Determine the (x, y) coordinate at the center of the cell enclosing the given text.  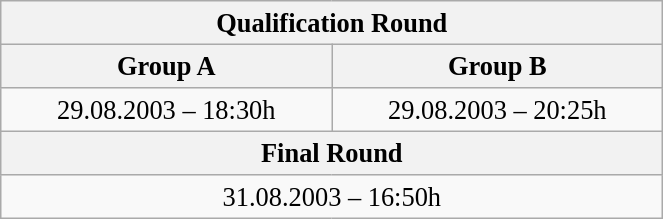
Final Round (332, 153)
Qualification Round (332, 22)
31.08.2003 – 16:50h (332, 197)
Group A (166, 66)
Group B (498, 66)
29.08.2003 – 18:30h (166, 109)
29.08.2003 – 20:25h (498, 109)
